Extract the [x, y] coordinate from the center of the cell holding the provided text.  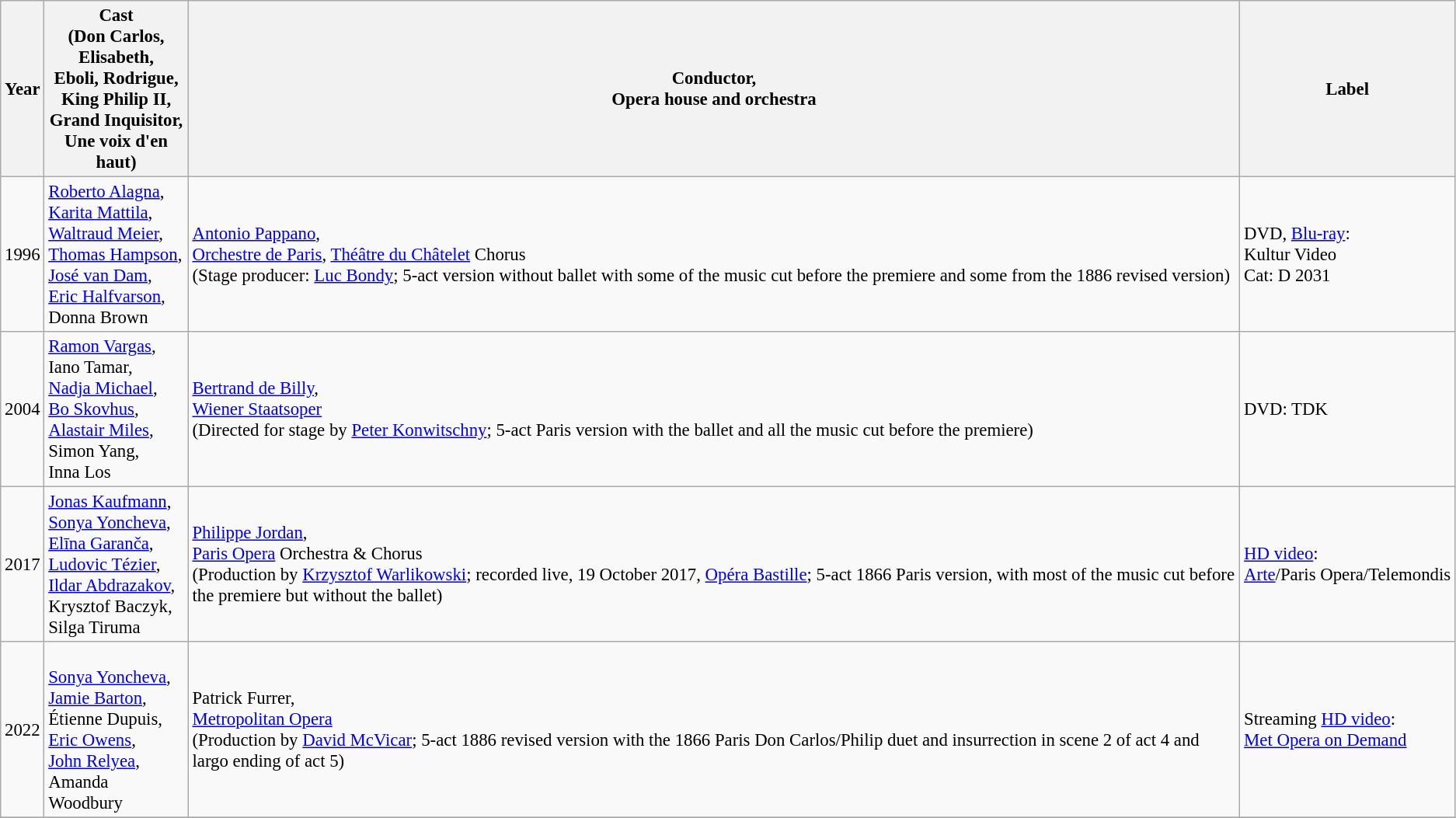
Streaming HD video:Met Opera on Demand [1347, 730]
Jonas Kaufmann,Sonya Yoncheva,Elīna Garanča,Ludovic Tézier,Ildar Abdrazakov,Krysztof Baczyk,Silga Tiruma [117, 565]
DVD: TDK [1347, 409]
Year [23, 89]
2022 [23, 730]
Cast(Don Carlos,Elisabeth,Eboli, Rodrigue,King Philip II,Grand Inquisitor,Une voix d'en haut) [117, 89]
Sonya Yoncheva,Jamie Barton,Étienne Dupuis,Eric Owens,John Relyea,Amanda Woodbury [117, 730]
Roberto Alagna,Karita Mattila,Waltraud Meier,Thomas Hampson,José van Dam,Eric Halfvarson,Donna Brown [117, 255]
2004 [23, 409]
Ramon Vargas,Iano Tamar,Nadja Michael,Bo Skovhus,Alastair Miles,Simon Yang,Inna Los [117, 409]
DVD, Blu-ray:Kultur VideoCat: D 2031 [1347, 255]
Conductor,Opera house and orchestra [714, 89]
2017 [23, 565]
1996 [23, 255]
HD video:Arte/Paris Opera/Telemondis [1347, 565]
Label [1347, 89]
